Capture the cell that displays the provided text and extract its [X, Y] central coordinate. 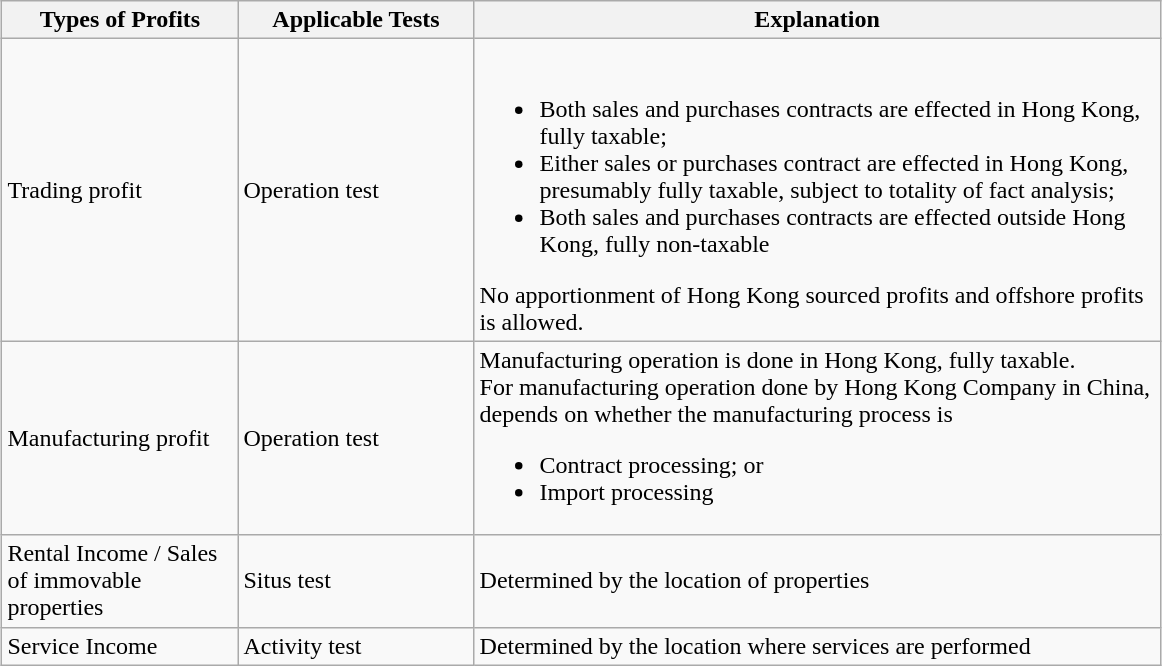
Activity test [356, 646]
Manufacturing profit [120, 438]
Situs test [356, 581]
Trading profit [120, 190]
Determined by the location where services are performed [817, 646]
Types of Profits [120, 20]
Determined by the location of properties [817, 581]
Rental Income / Sales of immovable properties [120, 581]
Service Income [120, 646]
Explanation [817, 20]
Applicable Tests [356, 20]
